From the cell containing the given text, extract its center point as [x, y] coordinate. 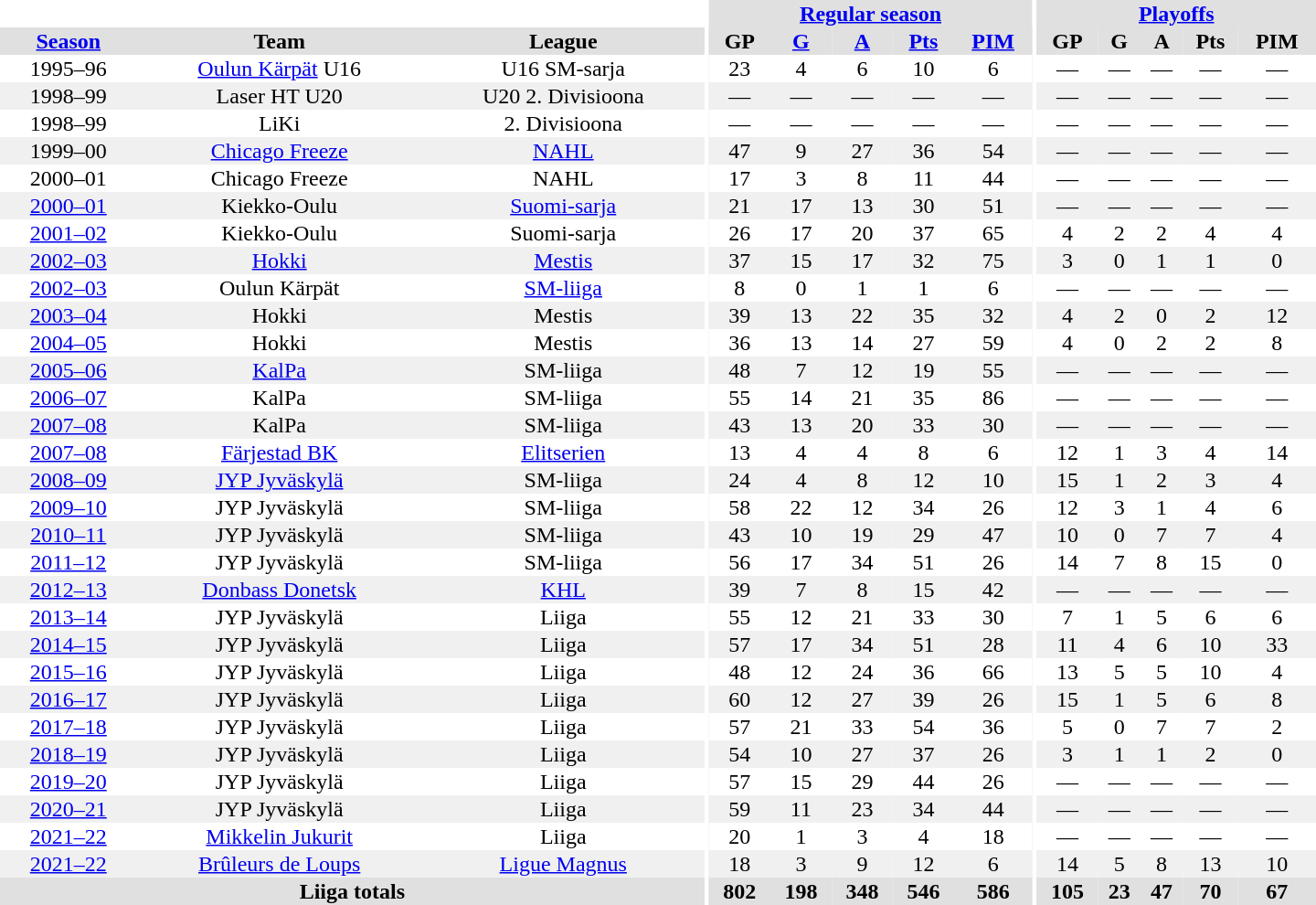
1995–96 [69, 69]
75 [992, 261]
2009–10 [69, 507]
LiKi [280, 123]
105 [1067, 891]
546 [923, 891]
2001–02 [69, 233]
Regular season [870, 14]
28 [992, 644]
Elitserien [563, 452]
Mikkelin Jukurit [280, 836]
KHL [563, 590]
2017–18 [69, 727]
Laser HT U20 [280, 96]
Oulun Kärpät [280, 288]
66 [992, 672]
2015–16 [69, 672]
198 [801, 891]
2005–06 [69, 370]
2011–12 [69, 562]
Ligue Magnus [563, 864]
2008–09 [69, 480]
Oulun Kärpät U16 [280, 69]
2. Divisioona [563, 123]
42 [992, 590]
2014–15 [69, 644]
2018–19 [69, 754]
1999–00 [69, 151]
802 [740, 891]
Donbass Donetsk [280, 590]
86 [992, 398]
67 [1277, 891]
League [563, 41]
65 [992, 233]
2010–11 [69, 535]
Liiga totals [353, 891]
U20 2. Divisioona [563, 96]
Season [69, 41]
70 [1210, 891]
60 [740, 699]
2019–20 [69, 782]
58 [740, 507]
Playoffs [1176, 14]
2020–21 [69, 809]
348 [863, 891]
586 [992, 891]
U16 SM-sarja [563, 69]
2016–17 [69, 699]
2003–04 [69, 315]
56 [740, 562]
2006–07 [69, 398]
2013–14 [69, 617]
Team [280, 41]
2012–13 [69, 590]
2004–05 [69, 343]
Brûleurs de Loups [280, 864]
Färjestad BK [280, 452]
